Search for the cell housing the specified text and yield its [x, y] center coordinate. 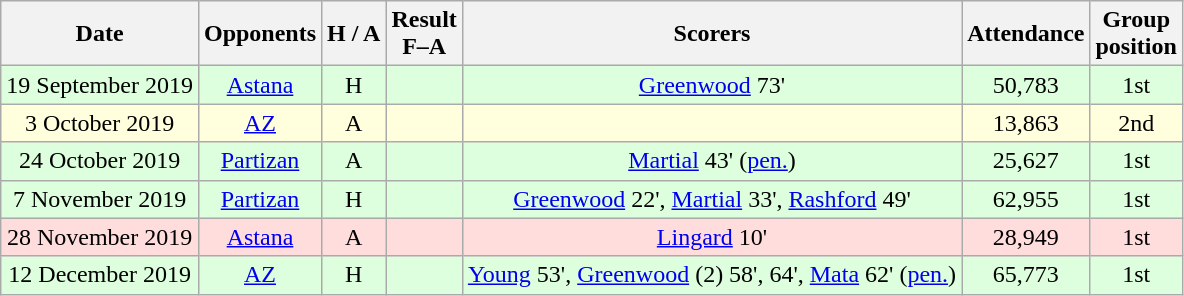
Lingard 10' [712, 237]
50,783 [1026, 85]
Opponents [260, 34]
Young 53', Greenwood (2) 58', 64', Mata 62' (pen.) [712, 275]
7 November 2019 [100, 199]
Greenwood 73' [712, 85]
25,627 [1026, 161]
Date [100, 34]
12 December 2019 [100, 275]
65,773 [1026, 275]
ResultF–A [424, 34]
H / A [354, 34]
Greenwood 22', Martial 33', Rashford 49' [712, 199]
28,949 [1026, 237]
3 October 2019 [100, 123]
Attendance [1026, 34]
28 November 2019 [100, 237]
2nd [1136, 123]
19 September 2019 [100, 85]
24 October 2019 [100, 161]
Martial 43' (pen.) [712, 161]
62,955 [1026, 199]
Scorers [712, 34]
Groupposition [1136, 34]
13,863 [1026, 123]
